Return [x, y] of the center of cell containing provided text 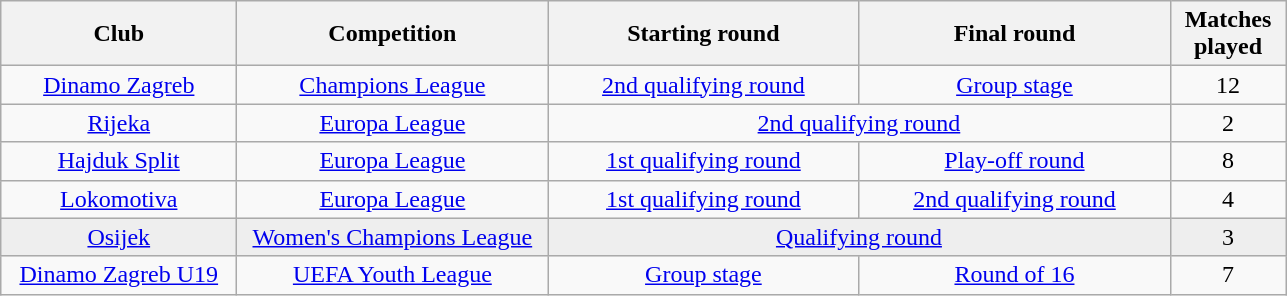
Round of 16 [1014, 275]
Starting round [704, 34]
Competition [392, 34]
4 [1228, 199]
8 [1228, 161]
12 [1228, 85]
Hajduk Split [119, 161]
2 [1228, 123]
Osijek [119, 237]
Play-off round [1014, 161]
Dinamo Zagreb U19 [119, 275]
Final round [1014, 34]
UEFA Youth League [392, 275]
Dinamo Zagreb [119, 85]
Matches played [1228, 34]
Club [119, 34]
Rijeka [119, 123]
7 [1228, 275]
Qualifying round [859, 237]
Lokomotiva [119, 199]
Champions League [392, 85]
Women's Champions League [392, 237]
3 [1228, 237]
